Locate the cell with the specified text and output its [X, Y] center coordinate. 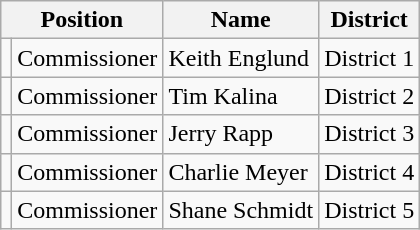
District 4 [370, 172]
District 2 [370, 96]
Jerry Rapp [241, 134]
Keith Englund [241, 58]
District 3 [370, 134]
Charlie Meyer [241, 172]
District [370, 20]
District 5 [370, 210]
District 1 [370, 58]
Name [241, 20]
Shane Schmidt [241, 210]
Position [82, 20]
Tim Kalina [241, 96]
